Scan for the cell matching the given text and deliver its [X, Y] coordinate at center. 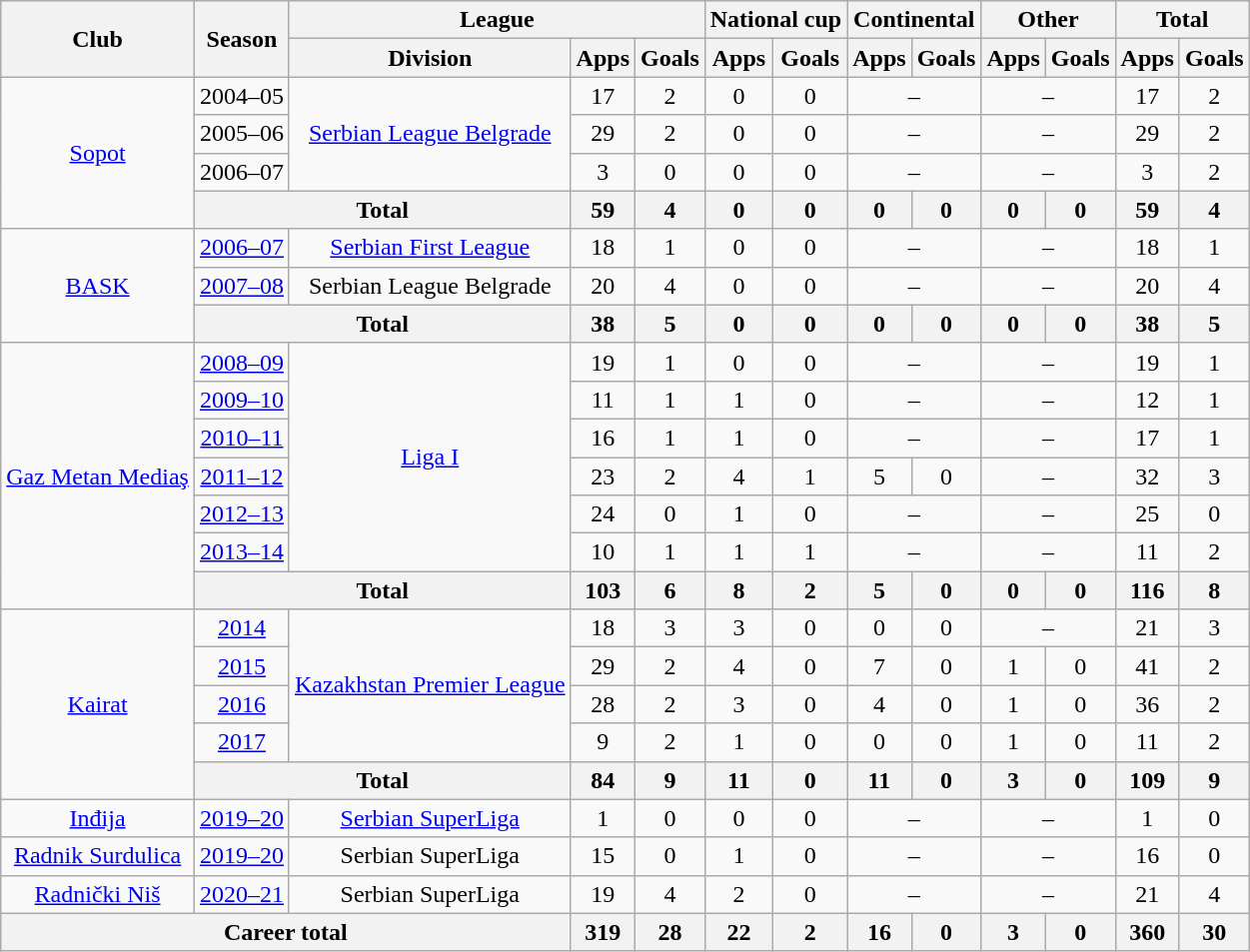
2011–12 [242, 476]
2016 [242, 704]
Other [1048, 20]
2012–13 [242, 514]
2004–05 [242, 96]
Kairat [98, 704]
Continental [914, 20]
25 [1147, 514]
2015 [242, 666]
7 [879, 666]
36 [1147, 704]
22 [738, 932]
103 [603, 590]
Radnik Surdulica [98, 856]
24 [603, 514]
2020–21 [242, 894]
Serbian First League [430, 248]
23 [603, 476]
National cup [775, 20]
Club [98, 39]
15 [603, 856]
2005–06 [242, 134]
BASK [98, 286]
Division [430, 58]
Inđija [98, 818]
Sopot [98, 153]
2010–11 [242, 438]
109 [1147, 780]
2013–14 [242, 552]
Liga I [430, 457]
41 [1147, 666]
Career total [286, 932]
32 [1147, 476]
Gaz Metan Mediaş [98, 476]
Season [242, 39]
2017 [242, 742]
2008–09 [242, 362]
30 [1214, 932]
2009–10 [242, 400]
84 [603, 780]
10 [603, 552]
League [497, 20]
6 [670, 590]
12 [1147, 400]
Kazakhstan Premier League [430, 685]
360 [1147, 932]
319 [603, 932]
116 [1147, 590]
Radnički Niš [98, 894]
2014 [242, 628]
2007–08 [242, 286]
